Pinpoint the cell where the given text exists, returning its [X, Y] midpoint coordinate. 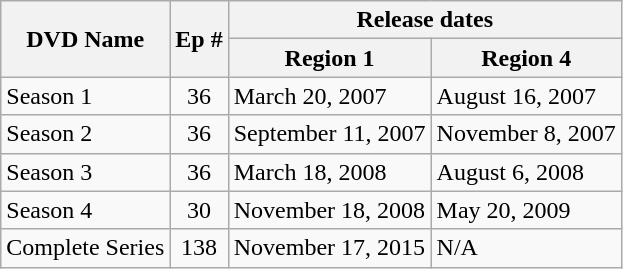
138 [199, 248]
November 8, 2007 [526, 134]
Release dates [424, 20]
Region 4 [526, 58]
August 16, 2007 [526, 96]
30 [199, 210]
September 11, 2007 [330, 134]
March 18, 2008 [330, 172]
August 6, 2008 [526, 172]
Ep # [199, 39]
N/A [526, 248]
Season 4 [86, 210]
Season 3 [86, 172]
Complete Series [86, 248]
May 20, 2009 [526, 210]
March 20, 2007 [330, 96]
November 18, 2008 [330, 210]
November 17, 2015 [330, 248]
Region 1 [330, 58]
DVD Name [86, 39]
Season 1 [86, 96]
Season 2 [86, 134]
